Capture the cell that displays the provided text and extract its (X, Y) central coordinate. 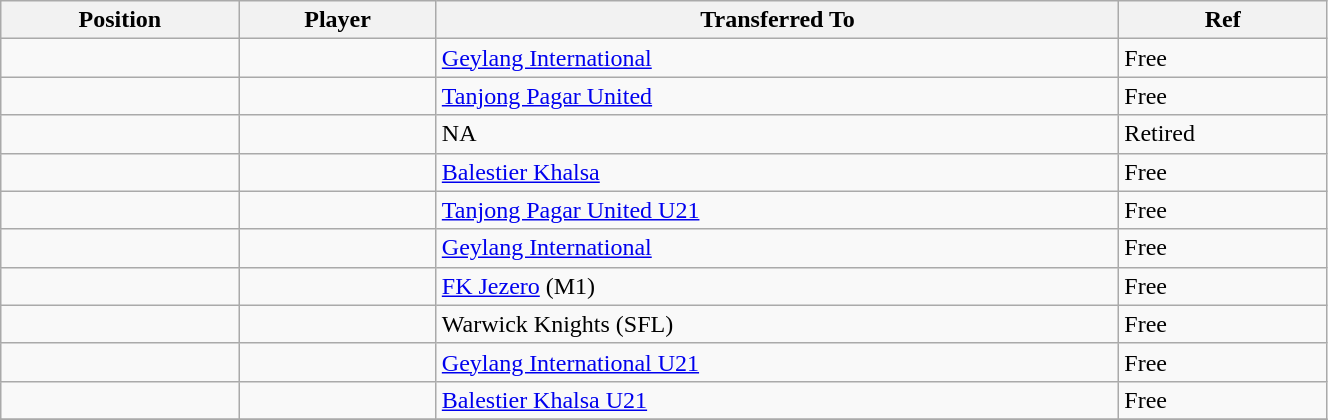
Ref (1223, 20)
Tanjong Pagar United U21 (778, 210)
FK Jezero (M1) (778, 286)
Warwick Knights (SFL) (778, 324)
NA (778, 134)
Balestier Khalsa (778, 172)
Transferred To (778, 20)
Balestier Khalsa U21 (778, 400)
Retired (1223, 134)
Position (120, 20)
Player (338, 20)
Geylang International U21 (778, 362)
Tanjong Pagar United (778, 96)
